For the text-containing cell, return its midpoint in (X, Y) coordinate format. 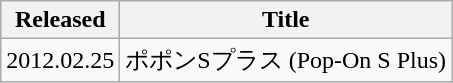
ポポンSプラス (Pop-On S Plus) (286, 60)
Title (286, 20)
Released (60, 20)
2012.02.25 (60, 60)
